Locate the cell with the specified text and output its (X, Y) center coordinate. 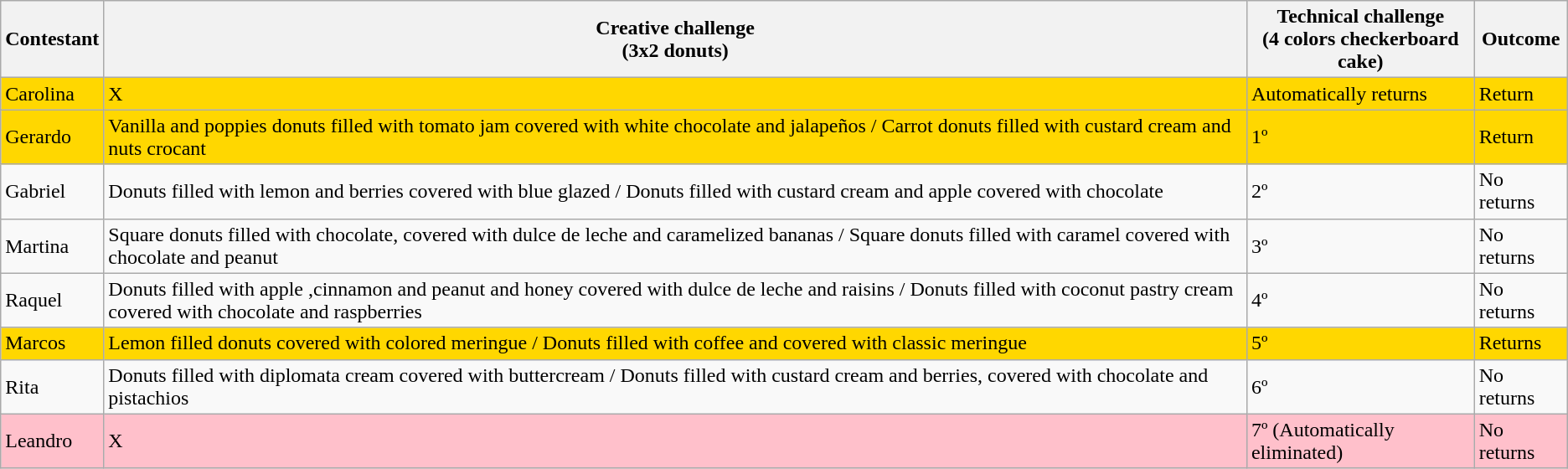
1º (1360, 137)
3º (1360, 246)
Outcome (1521, 39)
Lemon filled donuts covered with colored meringue / Donuts filled with coffee and covered with classic meringue (675, 343)
Automatically returns (1360, 94)
Raquel (52, 300)
Returns (1521, 343)
Leandro (52, 441)
Donuts filled with diplomata cream covered with buttercream / Donuts filled with custard cream and berries, covered with chocolate and pistachios (675, 387)
6º (1360, 387)
Creative challenge(3x2 donuts) (675, 39)
Martina (52, 246)
Contestant (52, 39)
Marcos (52, 343)
5º (1360, 343)
7º (Automatically eliminated) (1360, 441)
Rita (52, 387)
Gabriel (52, 191)
Gerardo (52, 137)
2º (1360, 191)
Technical challenge(4 colors checkerboard cake) (1360, 39)
Donuts filled with lemon and berries covered with blue glazed / Donuts filled with custard cream and apple covered with chocolate (675, 191)
Carolina (52, 94)
4º (1360, 300)
